Locate the cell with the specified text and output its (x, y) center coordinate. 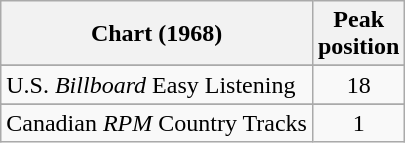
1 (358, 123)
18 (358, 85)
Canadian RPM Country Tracks (157, 123)
U.S. Billboard Easy Listening (157, 85)
Chart (1968) (157, 34)
Peakposition (358, 34)
